Find where the given text appears and provide that cell's center as (x, y) coordinate. 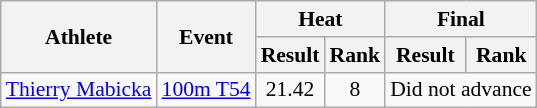
21.42 (290, 90)
Event (206, 36)
Athlete (79, 36)
Thierry Mabicka (79, 90)
8 (356, 90)
Heat (320, 19)
Did not advance (461, 90)
100m T54 (206, 90)
Final (461, 19)
